For the text-containing cell, return its midpoint in (x, y) coordinate format. 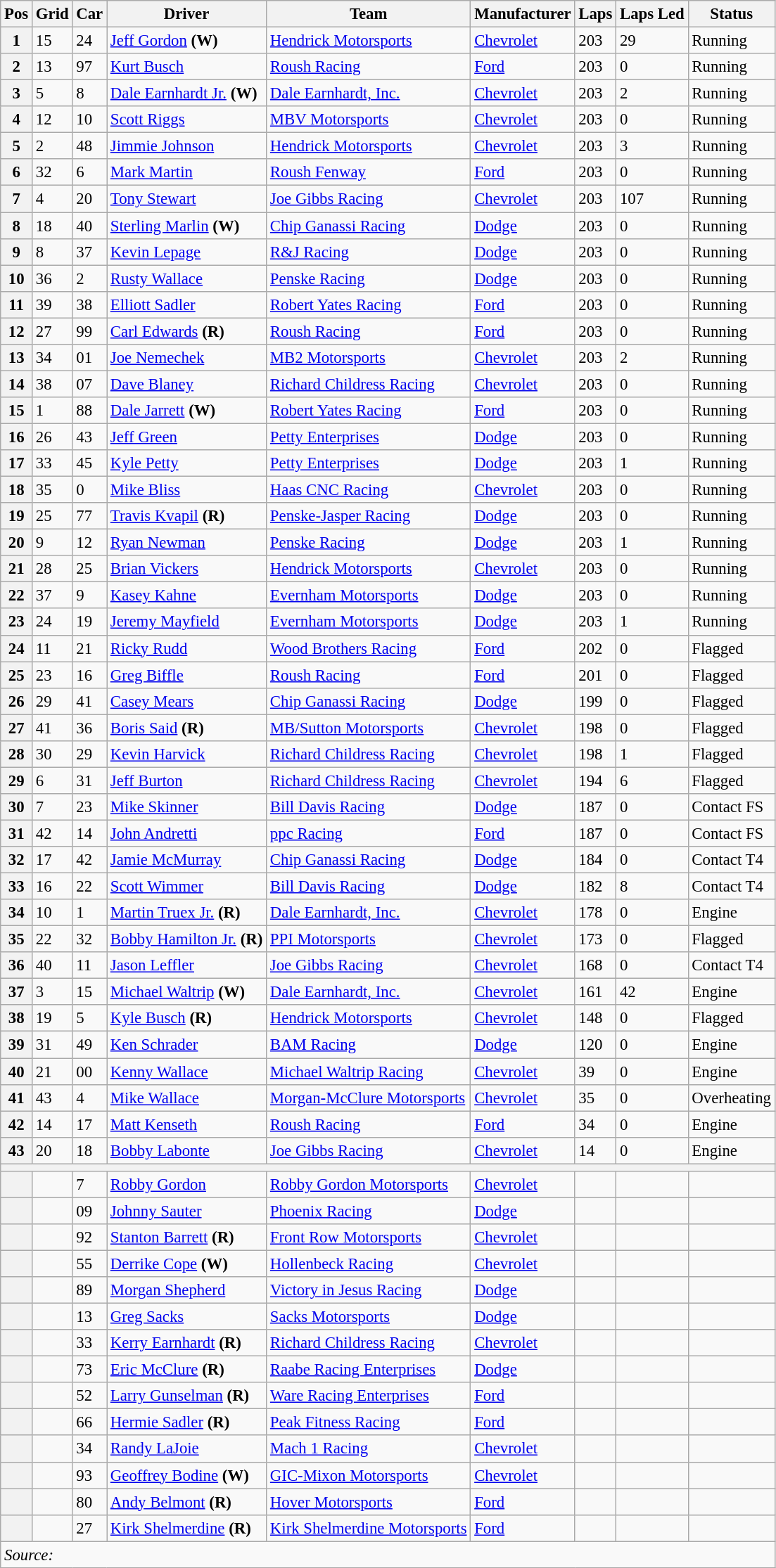
Wood Brothers Racing (369, 648)
Jamie McMurray (187, 860)
Penske-Jasper Racing (369, 516)
120 (595, 1045)
Jeff Burton (187, 780)
Phoenix Racing (369, 1211)
01 (90, 358)
182 (595, 887)
Kyle Busch (R) (187, 1019)
Casey Mears (187, 701)
Hollenbeck Racing (369, 1264)
Jeremy Mayfield (187, 622)
Ken Schrader (187, 1045)
Laps (595, 14)
52 (90, 1396)
Robby Gordon Motorsports (369, 1185)
Geoffrey Bodine (W) (187, 1475)
55 (90, 1264)
Morgan-McClure Motorsports (369, 1098)
Peak Fitness Racing (369, 1422)
Scott Riggs (187, 120)
201 (595, 675)
99 (90, 331)
Source: (388, 1555)
184 (595, 860)
Elliott Sadler (187, 304)
Robby Gordon (187, 1185)
93 (90, 1475)
09 (90, 1211)
Jimmie Johnson (187, 146)
Bobby Labonte (187, 1150)
Rusty Wallace (187, 278)
Michael Waltrip (W) (187, 992)
Greg Sacks (187, 1317)
88 (90, 411)
Overheating (732, 1098)
Roush Fenway (369, 172)
Dave Blaney (187, 384)
Dale Jarrett (W) (187, 411)
Jason Leffler (187, 965)
Sterling Marlin (W) (187, 226)
194 (595, 780)
Martin Truex Jr. (R) (187, 913)
Mike Skinner (187, 807)
Front Row Motorsports (369, 1238)
Hover Motorsports (369, 1502)
Kurt Busch (187, 67)
Scott Wimmer (187, 887)
Sacks Motorsports (369, 1317)
199 (595, 701)
Hermie Sadler (R) (187, 1422)
BAM Racing (369, 1045)
Stanton Barrett (R) (187, 1238)
Andy Belmont (R) (187, 1502)
Haas CNC Racing (369, 490)
Derrike Cope (W) (187, 1264)
07 (90, 384)
Eric McClure (R) (187, 1370)
Ricky Rudd (187, 648)
89 (90, 1290)
Team (369, 14)
Joe Nemechek (187, 358)
Laps Led (652, 14)
Kevin Harvick (187, 754)
66 (90, 1422)
77 (90, 516)
49 (90, 1045)
202 (595, 648)
Status (732, 14)
Kevin Lepage (187, 252)
Carl Edwards (R) (187, 331)
92 (90, 1238)
Raabe Racing Enterprises (369, 1370)
Kenny Wallace (187, 1072)
Mach 1 Racing (369, 1449)
Morgan Shepherd (187, 1290)
107 (652, 199)
Pos (17, 14)
Kyle Petty (187, 463)
168 (595, 965)
R&J Racing (369, 252)
Boris Said (R) (187, 728)
Bobby Hamilton Jr. (R) (187, 939)
Ryan Newman (187, 543)
MBV Motorsports (369, 120)
Tony Stewart (187, 199)
Jeff Gordon (W) (187, 41)
Michael Waltrip Racing (369, 1072)
Dale Earnhardt Jr. (W) (187, 94)
173 (595, 939)
GIC-Mixon Motorsports (369, 1475)
148 (595, 1019)
MB/Sutton Motorsports (369, 728)
Larry Gunselman (R) (187, 1396)
45 (90, 463)
Kasey Kahne (187, 596)
Driver (187, 14)
Kirk Shelmerdine Motorsports (369, 1528)
97 (90, 67)
Car (90, 14)
Johnny Sauter (187, 1211)
John Andretti (187, 833)
Travis Kvapil (R) (187, 516)
80 (90, 1502)
Victory in Jesus Racing (369, 1290)
ppc Racing (369, 833)
Mike Bliss (187, 490)
178 (595, 913)
Greg Biffle (187, 675)
MB2 Motorsports (369, 358)
Mark Martin (187, 172)
Manufacturer (523, 14)
Grid (52, 14)
PPI Motorsports (369, 939)
Brian Vickers (187, 569)
Randy LaJoie (187, 1449)
48 (90, 146)
00 (90, 1072)
Matt Kenseth (187, 1124)
73 (90, 1370)
Mike Wallace (187, 1098)
Jeff Green (187, 437)
Kerry Earnhardt (R) (187, 1343)
Kirk Shelmerdine (R) (187, 1528)
Ware Racing Enterprises (369, 1396)
161 (595, 992)
